Locate the cell with the specified text and output its (X, Y) center coordinate. 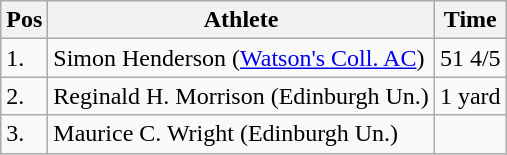
1. (24, 58)
51 4/5 (470, 58)
2. (24, 96)
Simon Henderson (Watson's Coll. AC) (242, 58)
3. (24, 134)
Maurice C. Wright (Edinburgh Un.) (242, 134)
Reginald H. Morrison (Edinburgh Un.) (242, 96)
Athlete (242, 20)
Time (470, 20)
1 yard (470, 96)
Pos (24, 20)
